Search for the cell housing the specified text and yield its [x, y] center coordinate. 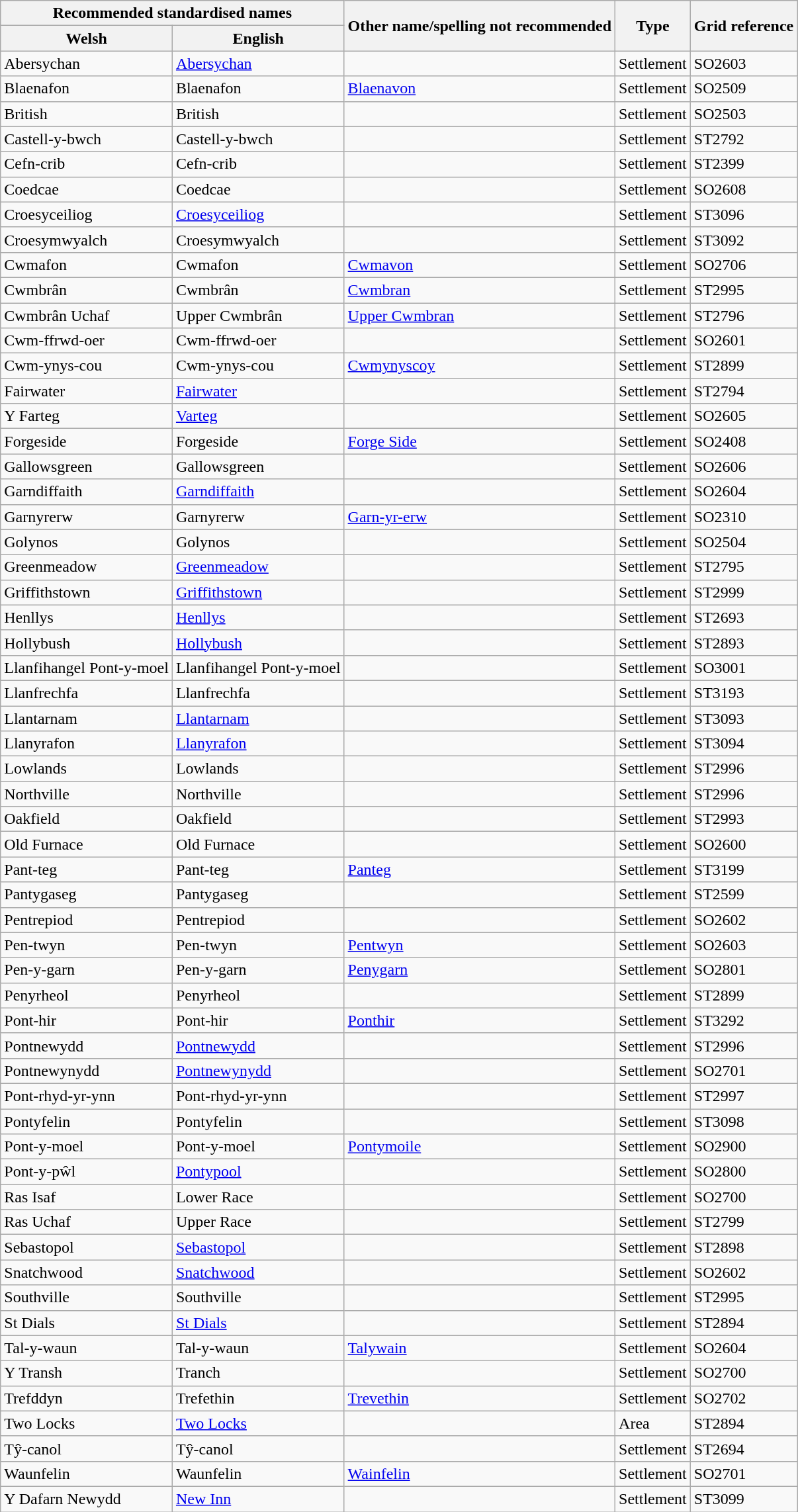
Garn-yr-erw [480, 517]
Panteg [480, 869]
SO2408 [744, 441]
SO2608 [744, 189]
ST2893 [744, 643]
ST3199 [744, 869]
SO2706 [744, 265]
Ras Isaf [87, 1197]
Other name/spelling not recommended [480, 26]
Cwmavon [480, 265]
Talywain [480, 1348]
Area [653, 1423]
ST3092 [744, 240]
Y Farteg [87, 416]
ST3094 [744, 744]
Upper Race [258, 1222]
ST3093 [744, 718]
Ponthir [480, 1020]
SO2600 [744, 844]
ST3099 [744, 1499]
Cwmynyscoy [480, 366]
Grid reference [744, 26]
SO2504 [744, 542]
SO2801 [744, 970]
SO2509 [744, 89]
ST3193 [744, 693]
Trevethin [480, 1398]
Trefethin [258, 1398]
Cwmbran [480, 290]
SO2310 [744, 517]
SO2800 [744, 1172]
Pontypool [258, 1172]
Pontymoile [480, 1147]
Pont-y-pŵl [87, 1172]
New Inn [258, 1499]
SO2702 [744, 1398]
Ras Uchaf [87, 1222]
Penygarn [480, 970]
Y Transh [87, 1373]
ST3096 [744, 214]
SO2503 [744, 114]
ST2799 [744, 1222]
Recommended standardised names [172, 13]
Blaenavon [480, 89]
ST3098 [744, 1122]
Tranch [258, 1373]
ST2792 [744, 139]
Lower Race [258, 1197]
ST2693 [744, 617]
Cwmbrân Uchaf [87, 316]
SO2605 [744, 416]
Pentwyn [480, 945]
Upper Cwmbran [480, 316]
ST3292 [744, 1020]
ST2898 [744, 1247]
Forge Side [480, 441]
SO2606 [744, 467]
English [258, 38]
Y Dafarn Newydd [87, 1499]
ST2795 [744, 567]
ST2399 [744, 164]
ST2997 [744, 1096]
Welsh [87, 38]
Type [653, 26]
ST2999 [744, 592]
Trefddyn [87, 1398]
ST2794 [744, 391]
Wainfelin [480, 1474]
ST2599 [744, 895]
ST2796 [744, 316]
ST2694 [744, 1448]
ST2993 [744, 819]
SO2601 [744, 341]
Upper Cwmbrân [258, 316]
SO2900 [744, 1147]
SO3001 [744, 668]
Varteg [258, 416]
